Pinpoint the cell where the given text exists, returning its (x, y) midpoint coordinate. 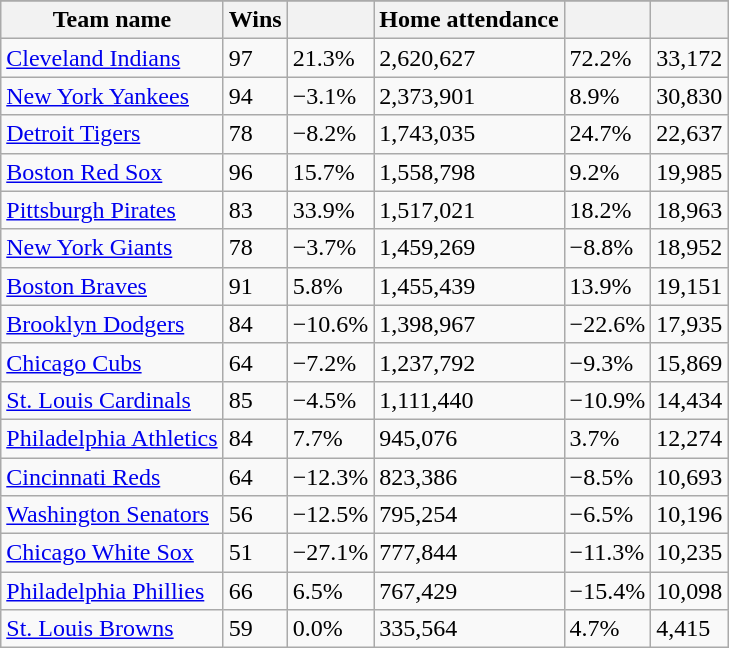
12,274 (690, 438)
New York Yankees (112, 96)
795,254 (469, 515)
−7.2% (330, 362)
9.2% (608, 172)
97 (255, 58)
33,172 (690, 58)
Chicago White Sox (112, 553)
−6.5% (608, 515)
−8.5% (608, 477)
3.7% (608, 438)
Home attendance (469, 20)
Cincinnati Reds (112, 477)
New York Giants (112, 248)
10,098 (690, 591)
1,237,792 (469, 362)
18,963 (690, 210)
33.9% (330, 210)
1,459,269 (469, 248)
30,830 (690, 96)
−8.2% (330, 134)
1,455,439 (469, 286)
−22.6% (608, 324)
Philadelphia Phillies (112, 591)
0.0% (330, 629)
83 (255, 210)
10,196 (690, 515)
Wins (255, 20)
Brooklyn Dodgers (112, 324)
51 (255, 553)
−27.1% (330, 553)
56 (255, 515)
Boston Braves (112, 286)
335,564 (469, 629)
1,558,798 (469, 172)
Philadelphia Athletics (112, 438)
2,620,627 (469, 58)
24.7% (608, 134)
15,869 (690, 362)
13.9% (608, 286)
94 (255, 96)
St. Louis Cardinals (112, 400)
5.8% (330, 286)
14,434 (690, 400)
Detroit Tigers (112, 134)
19,985 (690, 172)
−15.4% (608, 591)
17,935 (690, 324)
767,429 (469, 591)
22,637 (690, 134)
−4.5% (330, 400)
7.7% (330, 438)
−8.8% (608, 248)
Pittsburgh Pirates (112, 210)
1,398,967 (469, 324)
945,076 (469, 438)
Cleveland Indians (112, 58)
−12.5% (330, 515)
−11.3% (608, 553)
66 (255, 591)
St. Louis Browns (112, 629)
Boston Red Sox (112, 172)
19,151 (690, 286)
21.3% (330, 58)
6.5% (330, 591)
−12.3% (330, 477)
10,235 (690, 553)
1,517,021 (469, 210)
1,111,440 (469, 400)
Team name (112, 20)
−10.9% (608, 400)
59 (255, 629)
18.2% (608, 210)
72.2% (608, 58)
96 (255, 172)
10,693 (690, 477)
8.9% (608, 96)
91 (255, 286)
85 (255, 400)
4.7% (608, 629)
Chicago Cubs (112, 362)
4,415 (690, 629)
823,386 (469, 477)
−10.6% (330, 324)
2,373,901 (469, 96)
18,952 (690, 248)
−9.3% (608, 362)
1,743,035 (469, 134)
−3.1% (330, 96)
15.7% (330, 172)
−3.7% (330, 248)
777,844 (469, 553)
Washington Senators (112, 515)
